Determine the [X, Y] coordinate at the center of the cell enclosing the given text.  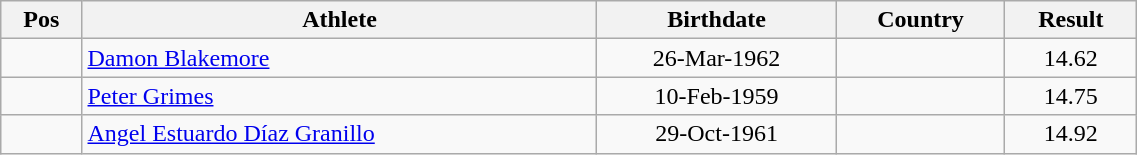
Peter Grimes [340, 96]
Country [920, 20]
29-Oct-1961 [716, 134]
10-Feb-1959 [716, 96]
Athlete [340, 20]
Damon Blakemore [340, 58]
14.92 [1071, 134]
14.62 [1071, 58]
Pos [42, 20]
Angel Estuardo Díaz Granillo [340, 134]
14.75 [1071, 96]
26-Mar-1962 [716, 58]
Result [1071, 20]
Birthdate [716, 20]
